Locate the cell with the specified text and output its [x, y] center coordinate. 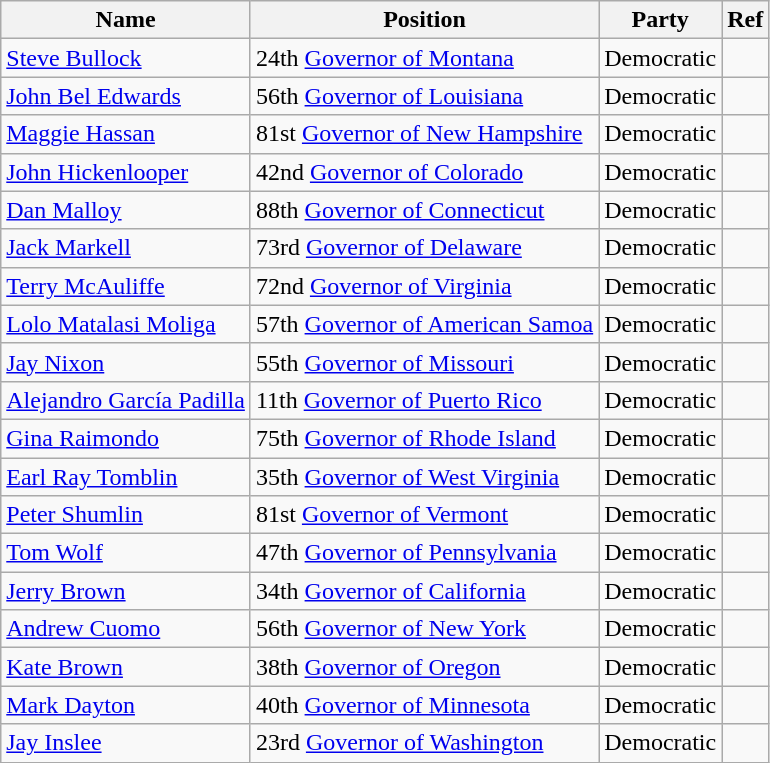
81st Governor of Vermont [424, 515]
81st Governor of New Hampshire [424, 134]
35th Governor of West Virginia [424, 477]
Position [424, 20]
Earl Ray Tomblin [126, 477]
Lolo Matalasi Moliga [126, 324]
Andrew Cuomo [126, 629]
Jay Nixon [126, 362]
Maggie Hassan [126, 134]
56th Governor of Louisiana [424, 96]
Jerry Brown [126, 591]
72nd Governor of Virginia [424, 286]
38th Governor of Oregon [424, 667]
Steve Bullock [126, 58]
Gina Raimondo [126, 438]
Ref [746, 20]
Jack Markell [126, 248]
Kate Brown [126, 667]
24th Governor of Montana [424, 58]
Dan Malloy [126, 210]
73rd Governor of Delaware [424, 248]
56th Governor of New York [424, 629]
Mark Dayton [126, 705]
John Hickenlooper [126, 172]
75th Governor of Rhode Island [424, 438]
34th Governor of California [424, 591]
88th Governor of Connecticut [424, 210]
Tom Wolf [126, 553]
Peter Shumlin [126, 515]
John Bel Edwards [126, 96]
42nd Governor of Colorado [424, 172]
Alejandro García Padilla [126, 400]
Name [126, 20]
Jay Inslee [126, 743]
Terry McAuliffe [126, 286]
47th Governor of Pennsylvania [424, 553]
40th Governor of Minnesota [424, 705]
57th Governor of American Samoa [424, 324]
23rd Governor of Washington [424, 743]
11th Governor of Puerto Rico [424, 400]
55th Governor of Missouri [424, 362]
Party [660, 20]
